Capture the cell that displays the provided text and extract its [x, y] central coordinate. 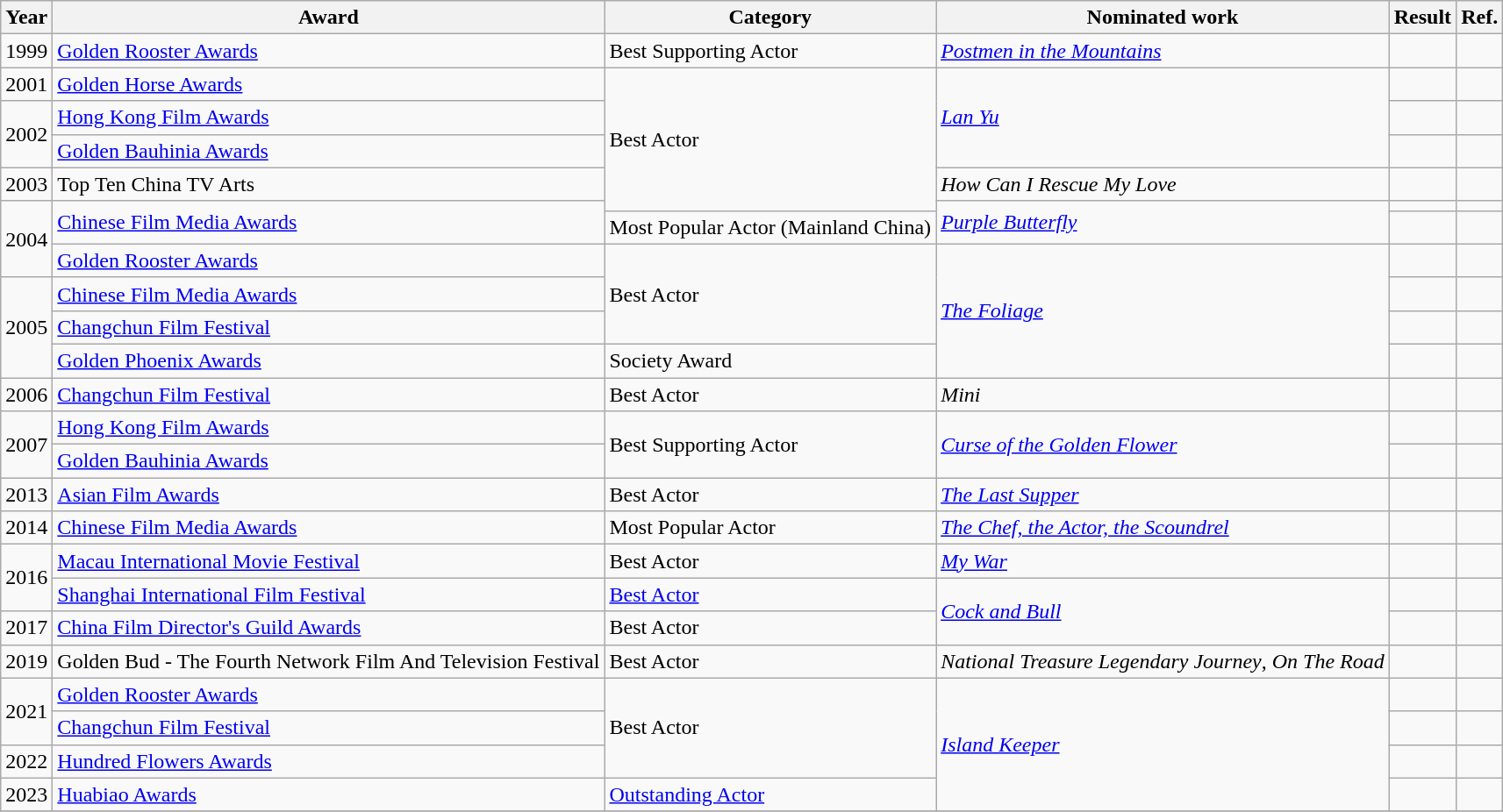
Island Keeper [1163, 744]
Asian Film Awards [328, 495]
Most Popular Actor (Mainland China) [770, 227]
The Last Supper [1163, 495]
Year [26, 18]
2022 [26, 761]
Most Popular Actor [770, 528]
China Film Director's Guild Awards [328, 628]
Nominated work [1163, 18]
2023 [26, 794]
2021 [26, 711]
Curse of the Golden Flower [1163, 445]
Lan Yu [1163, 118]
Golden Phoenix Awards [328, 360]
National Treasure Legendary Journey, On The Road [1163, 661]
Top Ten China TV Arts [328, 184]
2003 [26, 184]
Golden Horse Awards [328, 84]
Huabiao Awards [328, 794]
2017 [26, 628]
2001 [26, 84]
2006 [26, 394]
Purple Butterfly [1163, 223]
2007 [26, 445]
Mini [1163, 394]
2004 [26, 239]
Category [770, 18]
Cock and Bull [1163, 611]
How Can I Rescue My Love [1163, 184]
Hundred Flowers Awards [328, 761]
My War [1163, 561]
Society Award [770, 360]
Shanghai International Film Festival [328, 595]
2002 [26, 134]
The Chef, the Actor, the Scoundrel [1163, 528]
The Foliage [1163, 310]
Macau International Movie Festival [328, 561]
Outstanding Actor [770, 794]
Ref. [1479, 18]
2014 [26, 528]
2013 [26, 495]
Result [1422, 18]
Award [328, 18]
2005 [26, 327]
Golden Bud - The Fourth Network Film And Television Festival [328, 661]
2016 [26, 578]
1999 [26, 51]
2019 [26, 661]
Postmen in the Mountains [1163, 51]
